Identify which cell holds the provided text, then report its (x, y) central coordinate. 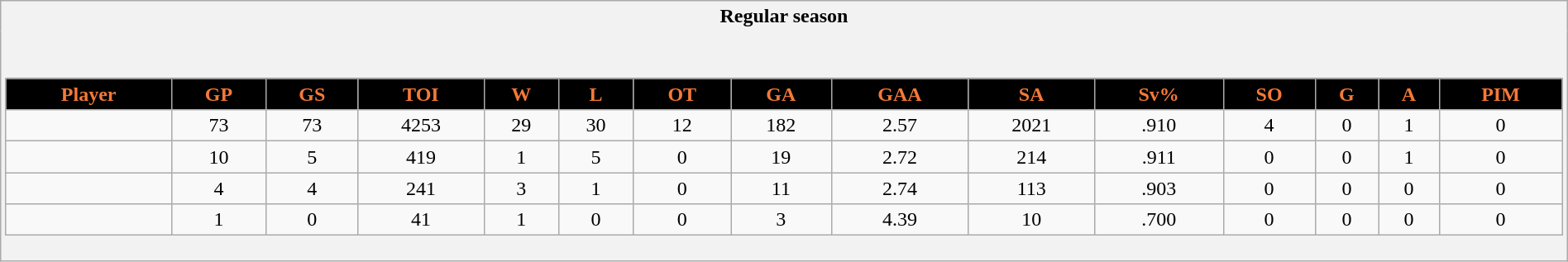
TOI (421, 94)
L (595, 94)
30 (595, 126)
W (521, 94)
GS (313, 94)
113 (1031, 188)
12 (682, 126)
Regular season (784, 17)
Player (88, 94)
41 (421, 220)
PIM (1500, 94)
.911 (1159, 157)
2.57 (900, 126)
2021 (1031, 126)
.903 (1159, 188)
4253 (421, 126)
4.39 (900, 220)
.910 (1159, 126)
29 (521, 126)
2.74 (900, 188)
11 (781, 188)
19 (781, 157)
G (1346, 94)
241 (421, 188)
214 (1031, 157)
Sv% (1159, 94)
A (1409, 94)
GP (218, 94)
182 (781, 126)
SO (1269, 94)
2.72 (900, 157)
SA (1031, 94)
419 (421, 157)
GA (781, 94)
GAA (900, 94)
OT (682, 94)
.700 (1159, 220)
